Detect which cell encompasses the target text, then output its [x, y] center coordinate. 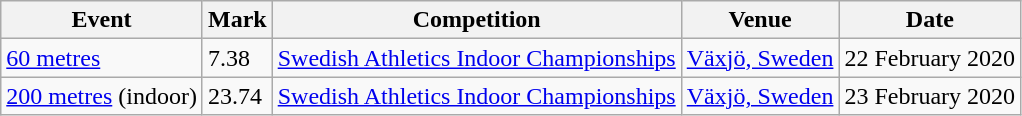
Mark [237, 20]
7.38 [237, 58]
Competition [476, 20]
Event [102, 20]
Date [930, 20]
200 metres (indoor) [102, 96]
60 metres [102, 58]
22 February 2020 [930, 58]
23 February 2020 [930, 96]
23.74 [237, 96]
Venue [760, 20]
